Find where the given text appears and provide that cell's center as [x, y] coordinate. 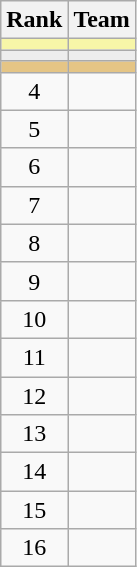
4 [34, 91]
10 [34, 319]
12 [34, 395]
8 [34, 243]
11 [34, 357]
7 [34, 205]
16 [34, 548]
15 [34, 510]
Team [102, 20]
13 [34, 434]
Rank [34, 20]
5 [34, 129]
14 [34, 472]
9 [34, 281]
6 [34, 167]
